Scan for the cell matching the given text and deliver its [x, y] coordinate at center. 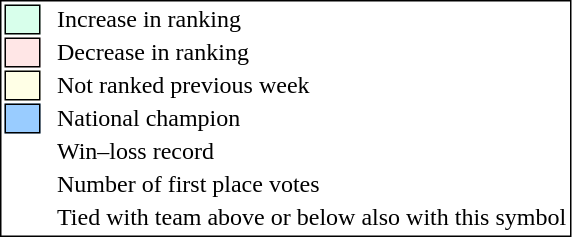
Tied with team above or below also with this symbol [312, 217]
National champion [312, 119]
Increase in ranking [312, 19]
Win–loss record [312, 151]
Number of first place votes [312, 185]
Decrease in ranking [312, 53]
Not ranked previous week [312, 85]
